Identify which cell holds the provided text, then report its (X, Y) central coordinate. 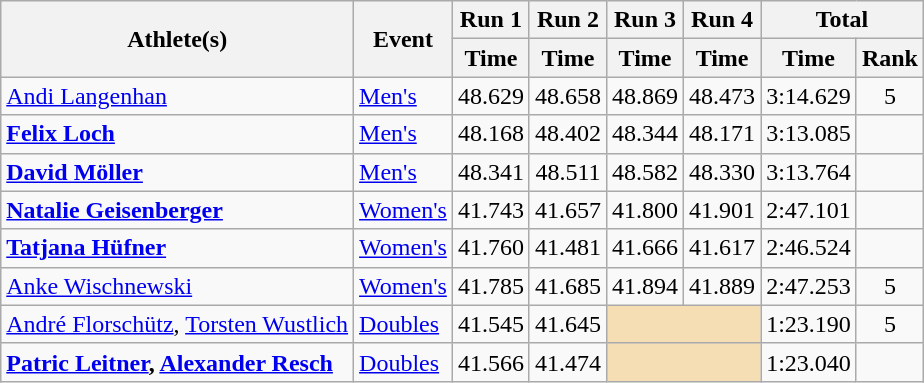
41.645 (568, 324)
3:13.764 (809, 172)
41.889 (722, 286)
Athlete(s) (178, 39)
David Möller (178, 172)
41.657 (568, 210)
48.330 (722, 172)
Anke Wischnewski (178, 286)
41.800 (644, 210)
Run 4 (722, 20)
48.402 (568, 134)
1:23.040 (809, 362)
41.685 (568, 286)
3:14.629 (809, 96)
48.341 (490, 172)
48.168 (490, 134)
Run 3 (644, 20)
41.474 (568, 362)
Felix Loch (178, 134)
Run 2 (568, 20)
48.344 (644, 134)
48.869 (644, 96)
3:13.085 (809, 134)
Rank (890, 58)
41.666 (644, 248)
41.566 (490, 362)
48.171 (722, 134)
Natalie Geisenberger (178, 210)
Event (404, 39)
41.785 (490, 286)
2:46.524 (809, 248)
48.511 (568, 172)
41.617 (722, 248)
48.658 (568, 96)
Andi Langenhan (178, 96)
2:47.253 (809, 286)
Run 1 (490, 20)
41.743 (490, 210)
Total (842, 20)
41.901 (722, 210)
2:47.101 (809, 210)
41.545 (490, 324)
41.894 (644, 286)
48.629 (490, 96)
48.582 (644, 172)
André Florschütz, Torsten Wustlich (178, 324)
Patric Leitner, Alexander Resch (178, 362)
41.760 (490, 248)
1:23.190 (809, 324)
41.481 (568, 248)
Tatjana Hüfner (178, 248)
48.473 (722, 96)
